Identify which cell holds the provided text, then report its [x, y] central coordinate. 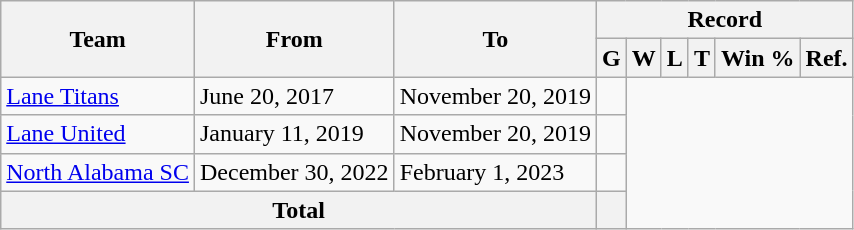
Total [299, 210]
February 1, 2023 [495, 172]
December 30, 2022 [294, 172]
From [294, 39]
To [495, 39]
G [611, 58]
Lane United [98, 134]
T [702, 58]
Record [724, 20]
W [644, 58]
Team [98, 39]
January 11, 2019 [294, 134]
Win % [758, 58]
L [674, 58]
Ref. [826, 58]
June 20, 2017 [294, 96]
North Alabama SC [98, 172]
Lane Titans [98, 96]
